Pinpoint the cell where the given text exists, returning its [x, y] midpoint coordinate. 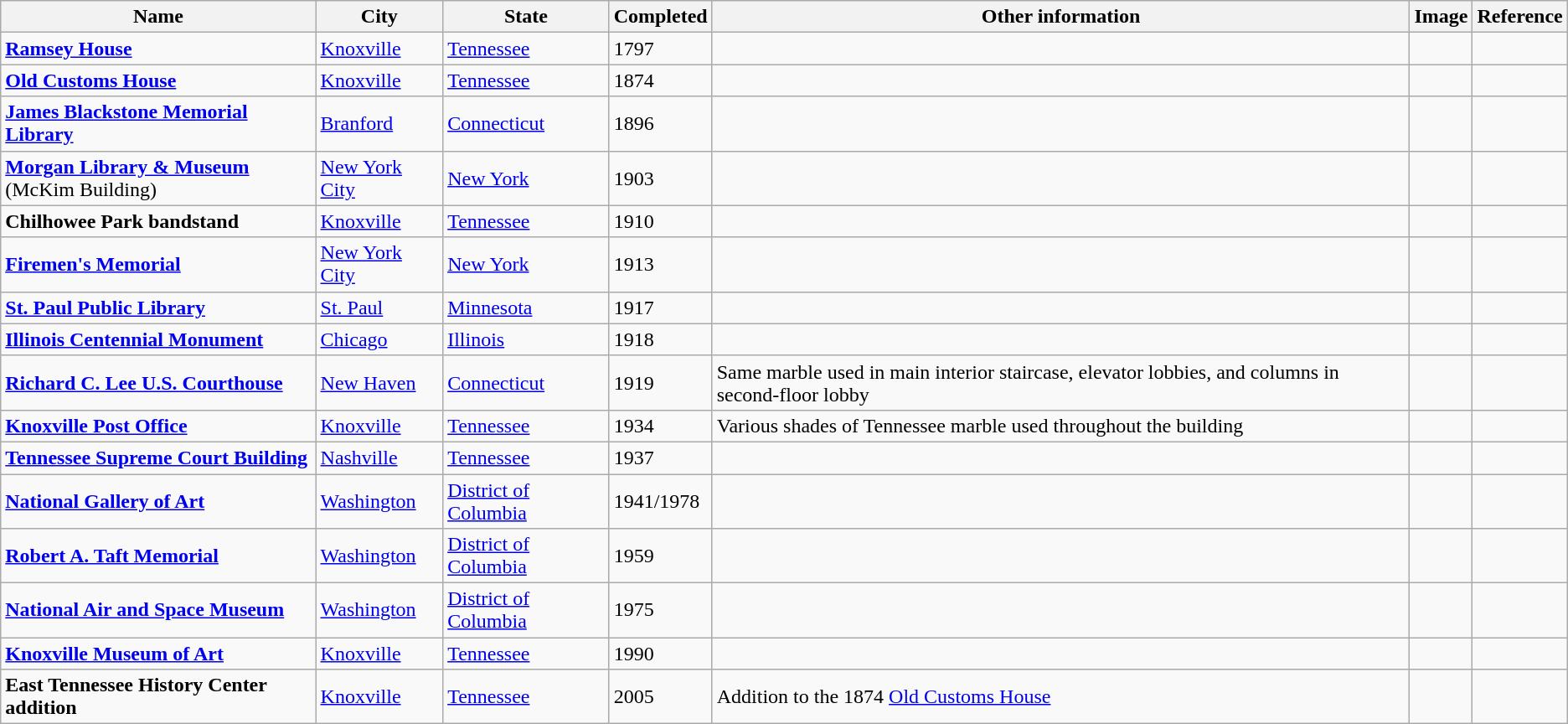
Various shades of Tennessee marble used throughout the building [1060, 426]
1913 [660, 265]
Nashville [379, 458]
1919 [660, 382]
Firemen's Memorial [158, 265]
National Air and Space Museum [158, 610]
1959 [660, 556]
St. Paul Public Library [158, 308]
2005 [660, 697]
Minnesota [526, 308]
Same marble used in main interior staircase, elevator lobbies, and columns in second-floor lobby [1060, 382]
State [526, 17]
1917 [660, 308]
1941/1978 [660, 501]
Knoxville Post Office [158, 426]
1910 [660, 221]
1896 [660, 124]
Other information [1060, 17]
Knoxville Museum of Art [158, 654]
1918 [660, 339]
Completed [660, 17]
Robert A. Taft Memorial [158, 556]
1874 [660, 80]
Old Customs House [158, 80]
Reference [1519, 17]
1934 [660, 426]
1797 [660, 49]
Chilhowee Park bandstand [158, 221]
Ramsey House [158, 49]
Illinois Centennial Monument [158, 339]
1975 [660, 610]
Illinois [526, 339]
1937 [660, 458]
Branford [379, 124]
Image [1441, 17]
National Gallery of Art [158, 501]
Name [158, 17]
James Blackstone Memorial Library [158, 124]
Richard C. Lee U.S. Courthouse [158, 382]
St. Paul [379, 308]
East Tennessee History Center addition [158, 697]
New Haven [379, 382]
Addition to the 1874 Old Customs House [1060, 697]
Tennessee Supreme Court Building [158, 458]
1903 [660, 178]
Morgan Library & Museum(McKim Building) [158, 178]
City [379, 17]
Chicago [379, 339]
1990 [660, 654]
